Extract the [x, y] coordinate from the center of the cell holding the provided text.  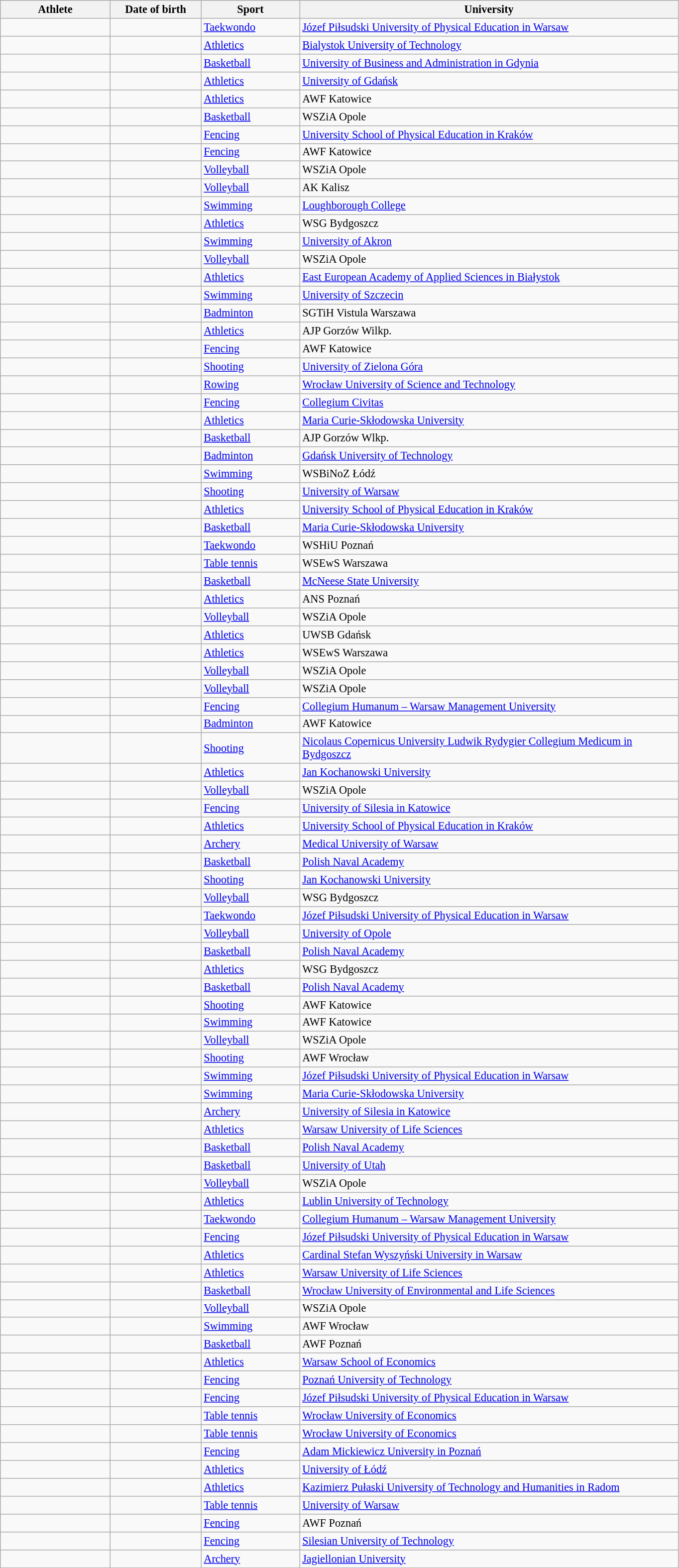
Adam Mickiewicz University in Poznań [489, 1452]
Warsaw School of Economics [489, 1362]
University of Akron [489, 241]
AJP Gorzów Wlkp. [489, 438]
AJP Gorzów Wilkp. [489, 331]
Rowing [250, 385]
University of Opole [489, 933]
University of Łódź [489, 1469]
Sport [250, 9]
AK Kalisz [489, 188]
University of Utah [489, 1165]
Loughborough College [489, 206]
Bialystok University of Technology [489, 45]
Cardinal Stefan Wyszyński University in Warsaw [489, 1255]
Lublin University of Technology [489, 1201]
University of Gdańsk [489, 81]
Collegium Civitas [489, 403]
Wrocław University of Science and Technology [489, 385]
Gdańsk University of Technology [489, 456]
Silesian University of Technology [489, 1541]
McNeese State University [489, 581]
East European Academy of Applied Sciences in Białystok [489, 277]
Kazimierz Pułaski University of Technology and Humanities in Radom [489, 1487]
Medical University of Warsaw [489, 844]
WSHiU Poznań [489, 545]
Wrocław University of Environmental and Life Sciences [489, 1290]
Athlete [55, 9]
University [489, 9]
ANS Poznań [489, 599]
WSBiNoZ Łódź [489, 474]
University of Zielona Góra [489, 367]
Poznań University of Technology [489, 1380]
Nicolaus Copernicus University Ludwik Rydygier Collegium Medicum in Bydgoszcz [489, 748]
University of Business and Administration in Gdynia [489, 63]
UWSB Gdańsk [489, 634]
Date of birth [155, 9]
University of Szczecin [489, 295]
SGTiH Vistula Warszawa [489, 313]
Jagiellonian University [489, 1559]
